Scan for the cell matching the given text and deliver its (X, Y) coordinate at center. 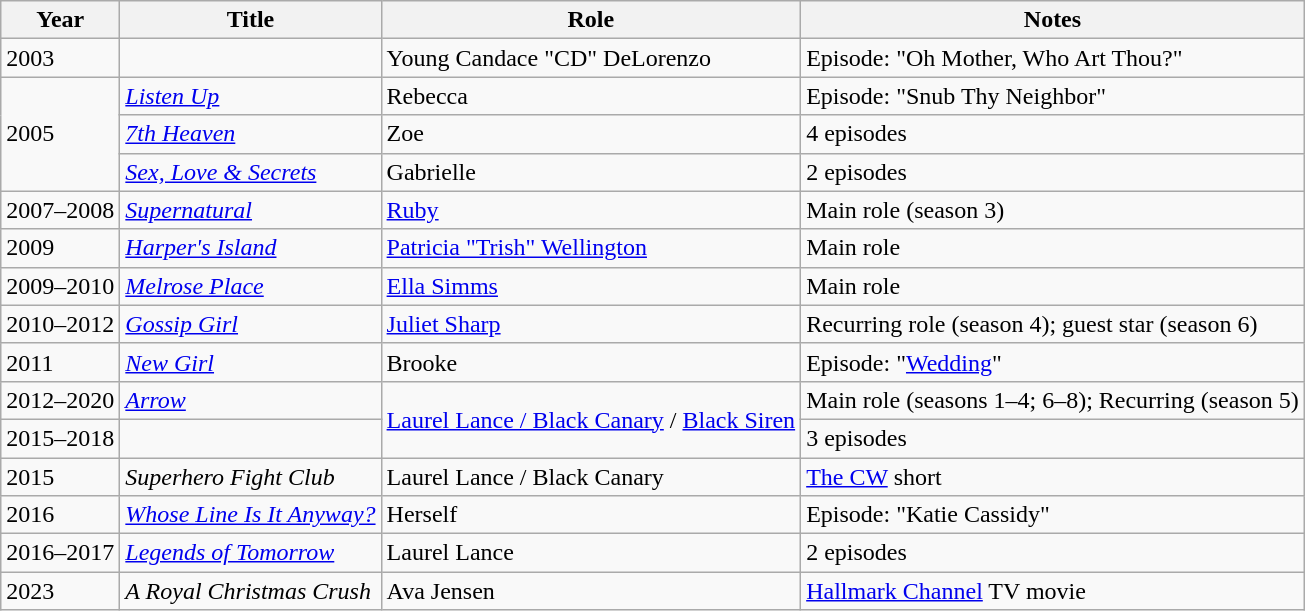
Juliet Sharp (591, 324)
Ella Simms (591, 286)
2023 (60, 591)
Gossip Girl (250, 324)
2015–2018 (60, 438)
Gabrielle (591, 172)
Sex, Love & Secrets (250, 172)
3 episodes (1053, 438)
The CW short (1053, 477)
7th Heaven (250, 134)
2009 (60, 248)
Laurel Lance / Black Canary / Black Siren (591, 419)
Laurel Lance (591, 553)
Title (250, 20)
New Girl (250, 362)
Notes (1053, 20)
Superhero Fight Club (250, 477)
Episode: "Wedding" (1053, 362)
2007–2008 (60, 210)
Year (60, 20)
Listen Up (250, 96)
2015 (60, 477)
2003 (60, 58)
2016 (60, 515)
2016–2017 (60, 553)
Laurel Lance / Black Canary (591, 477)
Melrose Place (250, 286)
2011 (60, 362)
Recurring role (season 4); guest star (season 6) (1053, 324)
Main role (season 3) (1053, 210)
Main role (seasons 1–4; 6–8); Recurring (season 5) (1053, 400)
2009–2010 (60, 286)
Whose Line Is It Anyway? (250, 515)
Harper's Island (250, 248)
Episode: "Oh Mother, Who Art Thou?" (1053, 58)
Episode: "Snub Thy Neighbor" (1053, 96)
Hallmark Channel TV movie (1053, 591)
2012–2020 (60, 400)
Supernatural (250, 210)
Brooke (591, 362)
Zoe (591, 134)
Ruby (591, 210)
Episode: "Katie Cassidy" (1053, 515)
Role (591, 20)
Young Candace "CD" DeLorenzo (591, 58)
Ava Jensen (591, 591)
Legends of Tomorrow (250, 553)
2010–2012 (60, 324)
A Royal Christmas Crush (250, 591)
Arrow (250, 400)
2005 (60, 134)
4 episodes (1053, 134)
Rebecca (591, 96)
Herself (591, 515)
Patricia "Trish" Wellington (591, 248)
